Return the [x, y] coordinate for the center point of the cell that contains the specified text.  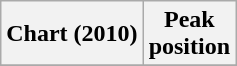
Chart (2010) [72, 34]
Peakposition [189, 34]
